Find where the given text appears and provide that cell's center as (X, Y) coordinate. 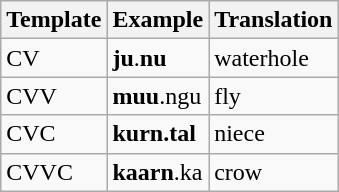
fly (274, 96)
muu.ngu (158, 96)
kaarn.ka (158, 172)
ju.nu (158, 58)
kurn.tal (158, 134)
Template (54, 20)
niece (274, 134)
CVV (54, 96)
CV (54, 58)
waterhole (274, 58)
Translation (274, 20)
Example (158, 20)
CVVC (54, 172)
CVC (54, 134)
crow (274, 172)
